For the text-containing cell, return its midpoint in [X, Y] coordinate format. 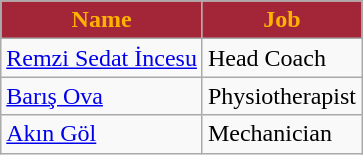
Mechanician [282, 134]
Job [282, 20]
Head Coach [282, 58]
Akın Göl [102, 134]
Name [102, 20]
Remzi Sedat İncesu [102, 58]
Barış Ova [102, 96]
Physiotherapist [282, 96]
